Detect which cell encompasses the target text, then output its (X, Y) center coordinate. 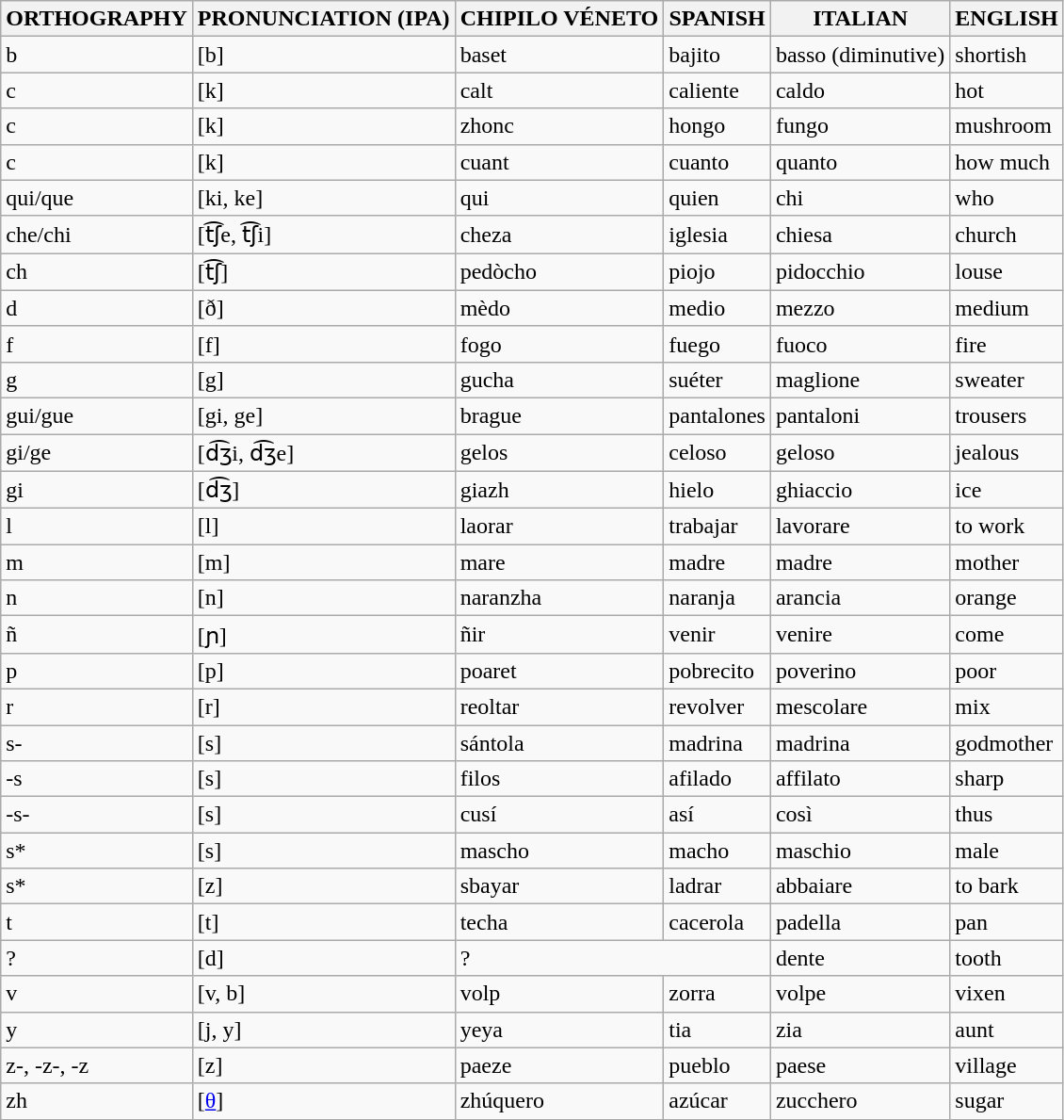
zorra (717, 994)
maschio (860, 851)
afilado (717, 779)
[gi, ge] (324, 415)
pobrecito (717, 671)
sántola (559, 743)
zhúquero (559, 1101)
zh (97, 1101)
zhonc (559, 126)
male (1007, 851)
naranja (717, 598)
to work (1007, 527)
fuoco (860, 344)
laorar (559, 527)
fogo (559, 344)
así (717, 815)
z-, -z-, -z (97, 1065)
pueblo (717, 1065)
[g] (324, 380)
f (97, 344)
trousers (1007, 415)
[r] (324, 706)
how much (1007, 162)
m (97, 562)
village (1007, 1065)
basso (diminutive) (860, 55)
n (97, 598)
chi (860, 198)
[d] (324, 958)
mascho (559, 851)
bajito (717, 55)
sharp (1007, 779)
filos (559, 779)
suéter (717, 380)
ice (1007, 490)
t (97, 922)
chiesa (860, 235)
caldo (860, 90)
fire (1007, 344)
revolver (717, 706)
fungo (860, 126)
yeya (559, 1030)
to bark (1007, 886)
poverino (860, 671)
medio (717, 308)
cusí (559, 815)
[t] (324, 922)
[t͡ʃe, t͡ʃi] (324, 235)
d (97, 308)
[d͡ʒi, d͡ʒe] (324, 452)
poor (1007, 671)
v (97, 994)
who (1007, 198)
calt (559, 90)
techa (559, 922)
ghiaccio (860, 490)
arancia (860, 598)
hielo (717, 490)
thus (1007, 815)
pidocchio (860, 272)
[v, b] (324, 994)
shortish (1007, 55)
naranzha (559, 598)
[d͡ʒ] (324, 490)
fuego (717, 344)
l (97, 527)
b (97, 55)
dente (860, 958)
macho (717, 851)
ITALIAN (860, 19)
mèdo (559, 308)
azúcar (717, 1101)
louse (1007, 272)
[ð] (324, 308)
paeze (559, 1065)
lavorare (860, 527)
gi (97, 490)
pan (1007, 922)
geloso (860, 452)
quien (717, 198)
s- (97, 743)
mother (1007, 562)
caliente (717, 90)
sweater (1007, 380)
che/chi (97, 235)
abbaiare (860, 886)
[p] (324, 671)
pantaloni (860, 415)
tia (717, 1030)
padella (860, 922)
mescolare (860, 706)
qui/que (97, 198)
pedòcho (559, 272)
vixen (1007, 994)
jealous (1007, 452)
pantalones (717, 415)
zia (860, 1030)
ORTHOGRAPHY (97, 19)
iglesia (717, 235)
cacerola (717, 922)
medium (1007, 308)
gelos (559, 452)
[b] (324, 55)
volpe (860, 994)
[ɲ] (324, 635)
ñir (559, 635)
mushroom (1007, 126)
mare (559, 562)
orange (1007, 598)
-s (97, 779)
sugar (1007, 1101)
maglione (860, 380)
poaret (559, 671)
ENGLISH (1007, 19)
y (97, 1030)
così (860, 815)
baset (559, 55)
hot (1007, 90)
ch (97, 272)
[θ] (324, 1101)
venir (717, 635)
godmother (1007, 743)
[j, y] (324, 1030)
piojo (717, 272)
cheza (559, 235)
[n] (324, 598)
trabajar (717, 527)
sbayar (559, 886)
mix (1007, 706)
ñ (97, 635)
quanto (860, 162)
qui (559, 198)
hongo (717, 126)
[ki, ke] (324, 198)
volp (559, 994)
venire (860, 635)
brague (559, 415)
paese (860, 1065)
affilato (860, 779)
gi/ge (97, 452)
cuant (559, 162)
tooth (1007, 958)
[l] (324, 527)
aunt (1007, 1030)
cuanto (717, 162)
mezzo (860, 308)
[f] (324, 344)
PRONUNCIATION (IPA) (324, 19)
p (97, 671)
reoltar (559, 706)
zucchero (860, 1101)
come (1007, 635)
g (97, 380)
[t͡ʃ] (324, 272)
church (1007, 235)
giazh (559, 490)
celoso (717, 452)
gucha (559, 380)
-s- (97, 815)
CHIPILO VÉNETO (559, 19)
gui/gue (97, 415)
r (97, 706)
ladrar (717, 886)
SPANISH (717, 19)
[m] (324, 562)
